Provide the (X, Y) coordinate of the cell's center where the given text is located.  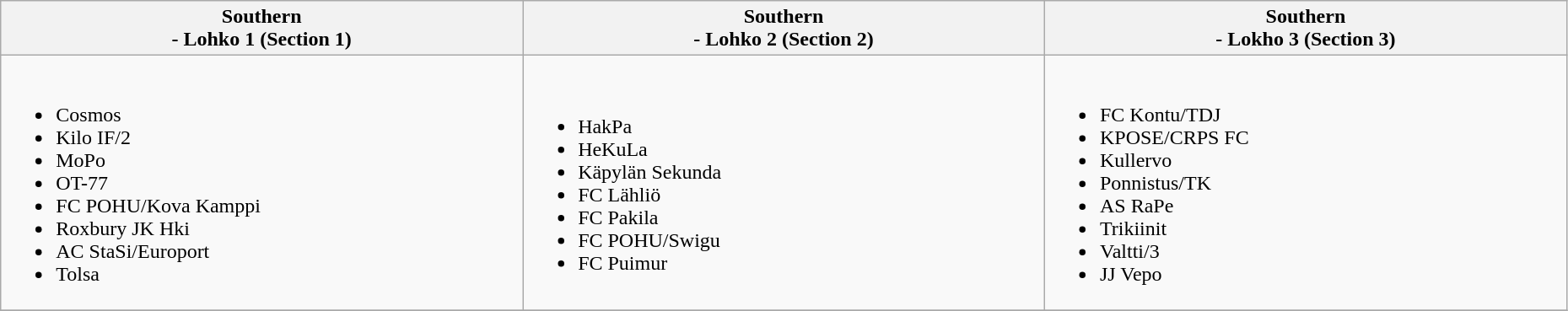
FC Kontu/TDJKPOSE/CRPS FCKullervoPonnistus/TKAS RaPeTrikiinitValtti/3JJ Vepo (1306, 183)
Southern - Lohko 2 (Section 2) (784, 29)
HakPaHeKuLaKäpylän SekundaFC LähliöFC PakilaFC POHU/SwiguFC Puimur (784, 183)
CosmosKilo IF/2MoPoOT-77FC POHU/Kova KamppiRoxbury JK HkiAC StaSi/EuroportTolsa (261, 183)
Southern - Lokho 3 (Section 3) (1306, 29)
Southern - Lohko 1 (Section 1) (261, 29)
